Determine the (X, Y) coordinate at the center of the cell enclosing the given text.  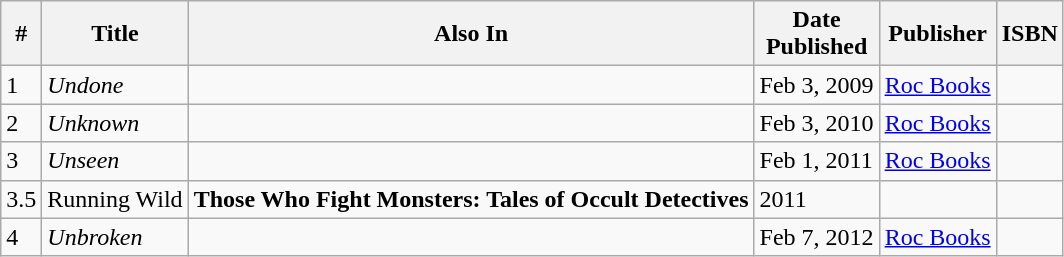
Undone (115, 85)
Publisher (938, 34)
Feb 3, 2010 (816, 123)
1 (22, 85)
Unknown (115, 123)
Feb 1, 2011 (816, 161)
3 (22, 161)
Running Wild (115, 199)
Feb 3, 2009 (816, 85)
Unseen (115, 161)
# (22, 34)
2011 (816, 199)
DatePublished (816, 34)
Title (115, 34)
Also In (471, 34)
2 (22, 123)
4 (22, 237)
Those Who Fight Monsters: Tales of Occult Detectives (471, 199)
Unbroken (115, 237)
Feb 7, 2012 (816, 237)
ISBN (1030, 34)
3.5 (22, 199)
